Search for the cell housing the specified text and yield its (x, y) center coordinate. 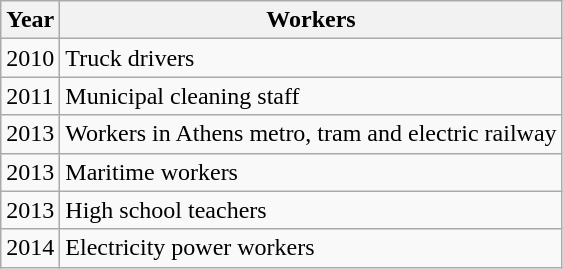
Maritime workers (311, 172)
Year (30, 20)
Workers (311, 20)
2014 (30, 248)
High school teachers (311, 210)
Municipal cleaning staff (311, 96)
2010 (30, 58)
Workers in Athens metro, tram and electric railway (311, 134)
2011 (30, 96)
Truck drivers (311, 58)
Electricity power workers (311, 248)
